Capture the cell that displays the provided text and extract its [X, Y] central coordinate. 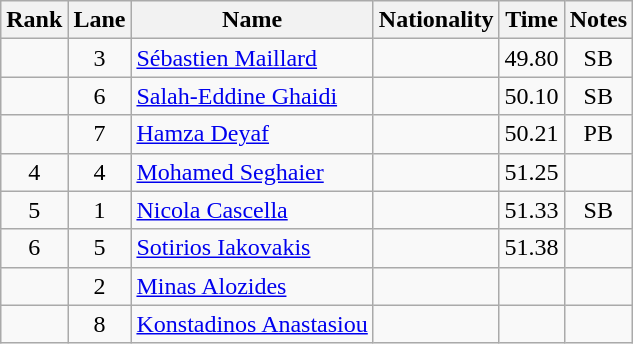
Rank [34, 20]
50.10 [532, 96]
Hamza Deyaf [252, 134]
Mohamed Seghaier [252, 172]
Sotirios Iakovakis [252, 248]
3 [100, 58]
Name [252, 20]
Sébastien Maillard [252, 58]
1 [100, 210]
50.21 [532, 134]
49.80 [532, 58]
PB [598, 134]
7 [100, 134]
51.25 [532, 172]
51.38 [532, 248]
Minas Alozides [252, 286]
51.33 [532, 210]
Lane [100, 20]
Time [532, 20]
8 [100, 324]
Konstadinos Anastasiou [252, 324]
Nationality [436, 20]
Notes [598, 20]
Nicola Cascella [252, 210]
Salah-Eddine Ghaidi [252, 96]
2 [100, 286]
